Determine the [X, Y] coordinate at the center of the cell enclosing the given text.  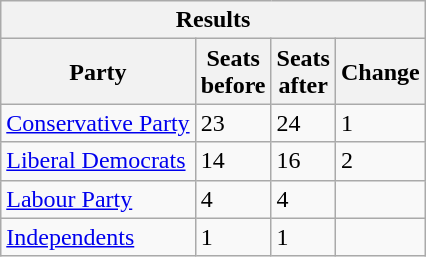
14 [233, 161]
Labour Party [98, 199]
Change [380, 72]
23 [233, 123]
Liberal Democrats [98, 161]
Seatsbefore [233, 72]
Results [213, 20]
16 [303, 161]
Independents [98, 237]
2 [380, 161]
Seatsafter [303, 72]
24 [303, 123]
Party [98, 72]
Conservative Party [98, 123]
